Find where the given text appears and provide that cell's center as (x, y) coordinate. 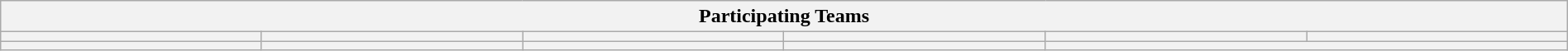
Participating Teams (784, 16)
